Return the (X, Y) coordinate for the center point of the cell that contains the specified text.  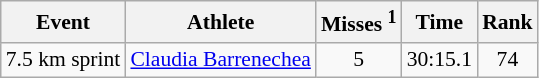
30:15.1 (440, 60)
Event (64, 22)
74 (508, 60)
Athlete (220, 22)
Rank (508, 22)
Claudia Barrenechea (220, 60)
Time (440, 22)
7.5 km sprint (64, 60)
Misses 1 (359, 22)
5 (359, 60)
